Determine the [x, y] coordinate at the center of the cell enclosing the given text.  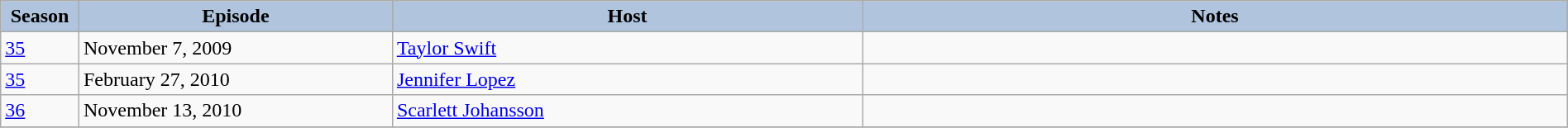
February 27, 2010 [235, 79]
November 13, 2010 [235, 111]
November 7, 2009 [235, 48]
Notes [1216, 17]
Jennifer Lopez [627, 79]
36 [40, 111]
Host [627, 17]
Scarlett Johansson [627, 111]
Episode [235, 17]
Season [40, 17]
Taylor Swift [627, 48]
